For the text-containing cell, return its midpoint in [x, y] coordinate format. 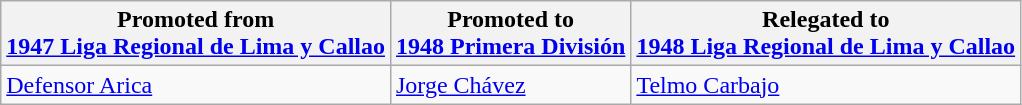
Telmo Carbajo [826, 85]
Jorge Chávez [510, 85]
Defensor Arica [196, 85]
Promoted from1947 Liga Regional de Lima y Callao [196, 34]
Promoted to1948 Primera División [510, 34]
Relegated to1948 Liga Regional de Lima y Callao [826, 34]
